Output the (X, Y) coordinate of the center of the cell containing the given text.  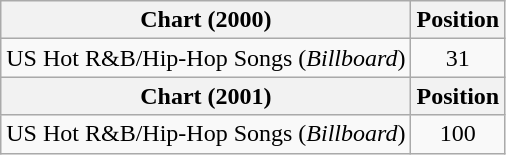
31 (458, 58)
Chart (2000) (206, 20)
100 (458, 134)
Chart (2001) (206, 96)
